Pinpoint the cell where the given text exists, returning its [x, y] midpoint coordinate. 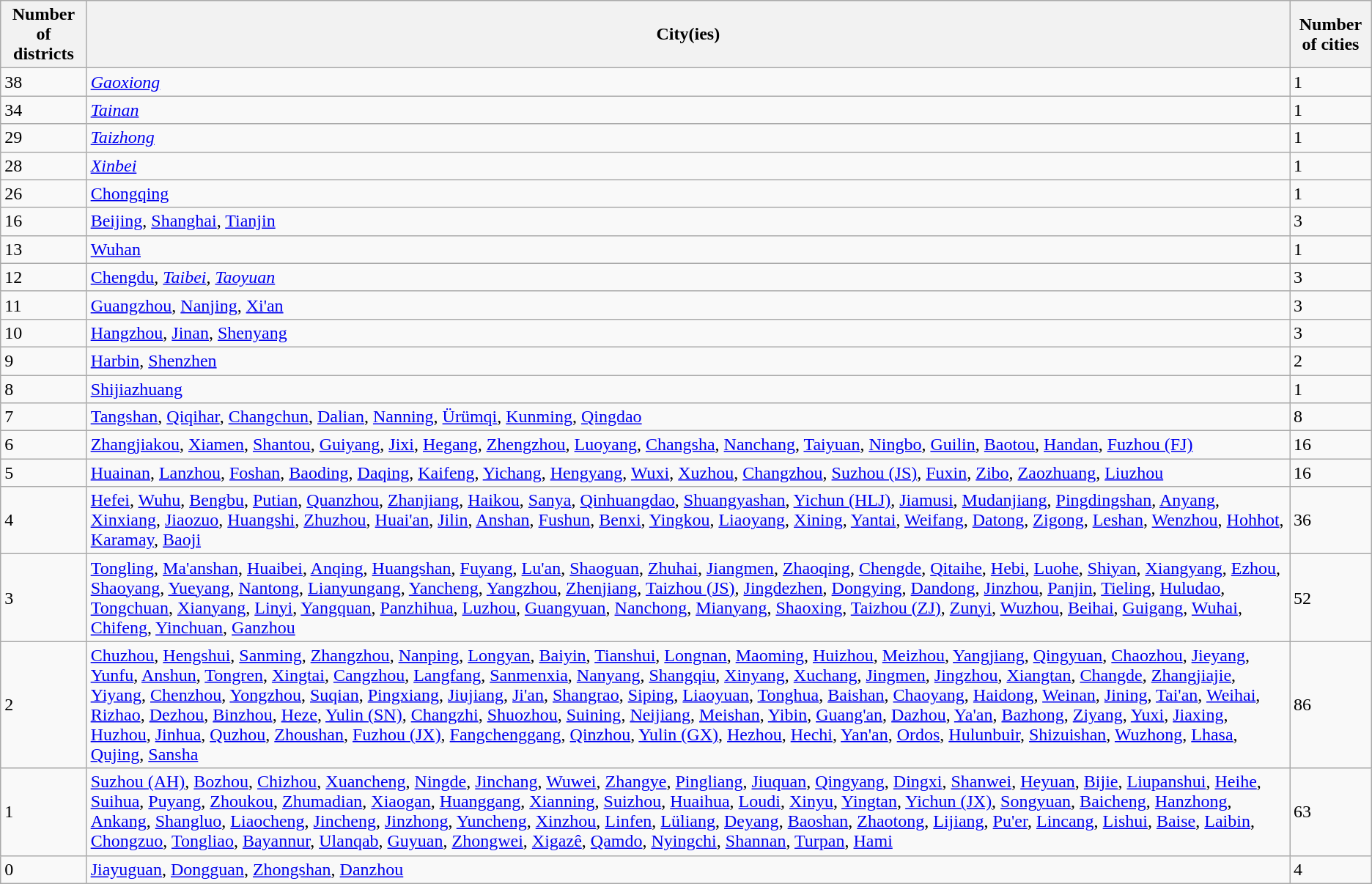
Jiayuguan, Dongguan, Zhongshan, Danzhou [687, 869]
28 [44, 166]
6 [44, 445]
26 [44, 194]
Chengdu, Taibei, Taoyuan [687, 277]
Zhangjiakou, Xiamen, Shantou, Guiyang, Jixi, Hegang, Zhengzhou, Luoyang, Changsha, Nanchang, Taiyuan, Ningbo, Guilin, Baotou, Handan, Fuzhou (FJ) [687, 445]
10 [44, 333]
52 [1331, 598]
0 [44, 869]
Chongqing [687, 194]
36 [1331, 520]
Wuhan [687, 249]
Tangshan, Qiqihar, Changchun, Dalian, Nanning, Ürümqi, Kunming, Qingdao [687, 417]
Guangzhou, Nanjing, Xi'an [687, 305]
38 [44, 82]
63 [1331, 812]
Beijing, Shanghai, Tianjin [687, 221]
Shijiazhuang [687, 389]
29 [44, 138]
Number of cities [1331, 34]
Hangzhou, Jinan, Shenyang [687, 333]
9 [44, 361]
7 [44, 417]
12 [44, 277]
Number of districts [44, 34]
Tainan [687, 110]
Xinbei [687, 166]
13 [44, 249]
City(ies) [687, 34]
11 [44, 305]
86 [1331, 705]
5 [44, 473]
Harbin, Shenzhen [687, 361]
Taizhong [687, 138]
Gaoxiong [687, 82]
Huainan, Lanzhou, Foshan, Baoding, Daqing, Kaifeng, Yichang, Hengyang, Wuxi, Xuzhou, Changzhou, Suzhou (JS), Fuxin, Zibo, Zaozhuang, Liuzhou [687, 473]
34 [44, 110]
